Determine the (x, y) coordinate at the center of the cell enclosing the given text.  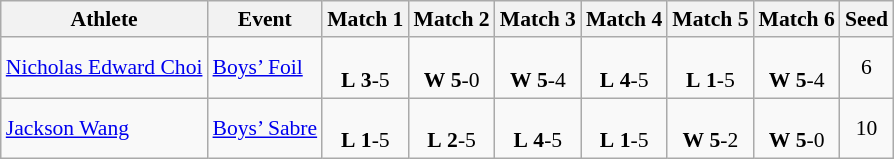
Nicholas Edward Choi (104, 68)
6 (866, 68)
Match 3 (538, 19)
Match 4 (624, 19)
W 5-2 (710, 128)
L 3-5 (365, 68)
Seed (866, 19)
Match 5 (710, 19)
Match 6 (797, 19)
Boys’ Foil (266, 68)
Athlete (104, 19)
10 (866, 128)
Event (266, 19)
Boys’ Sabre (266, 128)
Match 1 (365, 19)
Jackson Wang (104, 128)
Match 2 (451, 19)
L 2-5 (451, 128)
